Locate the cell with the specified text and output its [x, y] center coordinate. 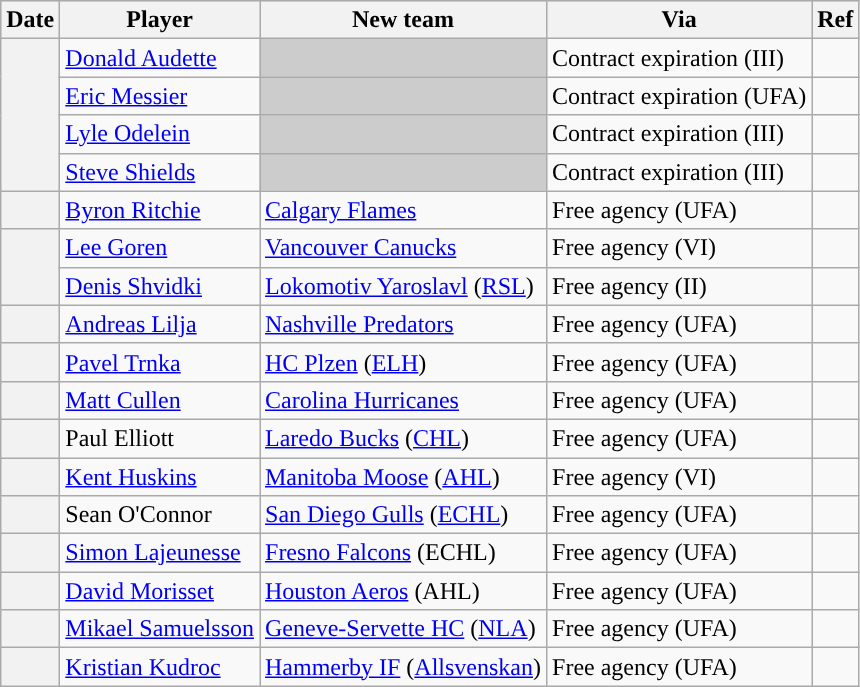
Paul Elliott [160, 438]
Nashville Predators [404, 324]
Steve Shields [160, 172]
Vancouver Canucks [404, 248]
Sean O'Connor [160, 515]
Date [30, 20]
Mikael Samuelsson [160, 629]
Denis Shvidki [160, 286]
Donald Audette [160, 58]
Contract expiration (UFA) [680, 96]
Geneve-Servette HC (NLA) [404, 629]
Lyle Odelein [160, 134]
Hammerby IF (Allsvenskan) [404, 667]
Free agency (II) [680, 286]
Calgary Flames [404, 210]
Player [160, 20]
HC Plzen (ELH) [404, 362]
San Diego Gulls (ECHL) [404, 515]
David Morisset [160, 591]
Manitoba Moose (AHL) [404, 477]
Kent Huskins [160, 477]
Carolina Hurricanes [404, 400]
Pavel Trnka [160, 362]
Eric Messier [160, 96]
Lokomotiv Yaroslavl (RSL) [404, 286]
Via [680, 20]
Fresno Falcons (ECHL) [404, 553]
Ref [836, 20]
New team [404, 20]
Lee Goren [160, 248]
Houston Aeros (AHL) [404, 591]
Matt Cullen [160, 400]
Kristian Kudroc [160, 667]
Byron Ritchie [160, 210]
Simon Lajeunesse [160, 553]
Andreas Lilja [160, 324]
Laredo Bucks (CHL) [404, 438]
